Capture the cell that displays the provided text and extract its [x, y] central coordinate. 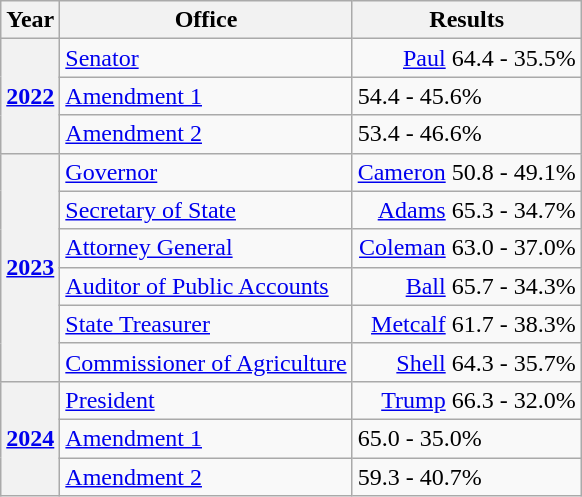
Auditor of Public Accounts [206, 286]
54.4 - 45.6% [466, 96]
Attorney General [206, 248]
Office [206, 20]
Adams 65.3 - 34.7% [466, 210]
Ball 65.7 - 34.3% [466, 286]
Governor [206, 172]
Trump 66.3 - 32.0% [466, 400]
Year [30, 20]
Metcalf 61.7 - 38.3% [466, 324]
2024 [30, 438]
Paul 64.4 - 35.5% [466, 58]
Secretary of State [206, 210]
65.0 - 35.0% [466, 438]
53.4 - 46.6% [466, 134]
59.3 - 40.7% [466, 477]
Cameron 50.8 - 49.1% [466, 172]
President [206, 400]
2023 [30, 267]
Senator [206, 58]
State Treasurer [206, 324]
Shell 64.3 - 35.7% [466, 362]
2022 [30, 96]
Commissioner of Agriculture [206, 362]
Coleman 63.0 - 37.0% [466, 248]
Results [466, 20]
